Extract the (x, y) coordinate from the center of the cell holding the provided text.  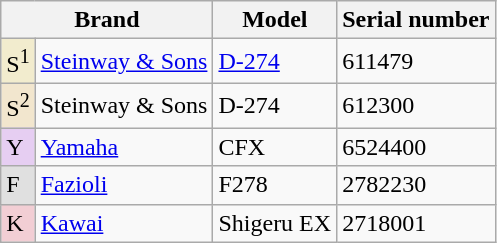
Model (275, 20)
CFX (275, 147)
F278 (275, 185)
612300 (416, 106)
2718001 (416, 223)
Shigeru EX (275, 223)
Y (18, 147)
Brand (107, 20)
6524400 (416, 147)
K (18, 223)
611479 (416, 62)
2782230 (416, 185)
Kawai (124, 223)
Yamaha (124, 147)
F (18, 185)
Fazioli (124, 185)
S2 (18, 106)
Serial number (416, 20)
S1 (18, 62)
